Scan for the cell matching the given text and deliver its (X, Y) coordinate at center. 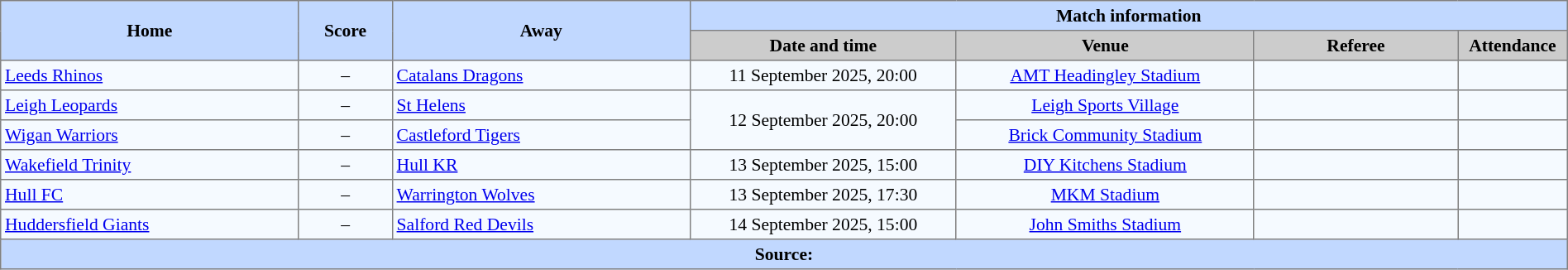
Referee (1355, 46)
Huddersfield Giants (150, 224)
Salford Red Devils (541, 224)
AMT Headingley Stadium (1105, 75)
13 September 2025, 15:00 (823, 165)
Attendance (1513, 46)
Catalans Dragons (541, 75)
Castleford Tigers (541, 135)
Leeds Rhinos (150, 75)
Wigan Warriors (150, 135)
DIY Kitchens Stadium (1105, 165)
Date and time (823, 46)
Warrington Wolves (541, 195)
John Smiths Stadium (1105, 224)
13 September 2025, 17:30 (823, 195)
Score (346, 31)
St Helens (541, 105)
Source: (784, 254)
Hull KR (541, 165)
11 September 2025, 20:00 (823, 75)
Wakefield Trinity (150, 165)
Venue (1105, 46)
Leigh Sports Village (1105, 105)
MKM Stadium (1105, 195)
14 September 2025, 15:00 (823, 224)
Away (541, 31)
Leigh Leopards (150, 105)
Home (150, 31)
Hull FC (150, 195)
12 September 2025, 20:00 (823, 120)
Match information (1128, 16)
Brick Community Stadium (1105, 135)
